Search for the cell housing the specified text and yield its [X, Y] center coordinate. 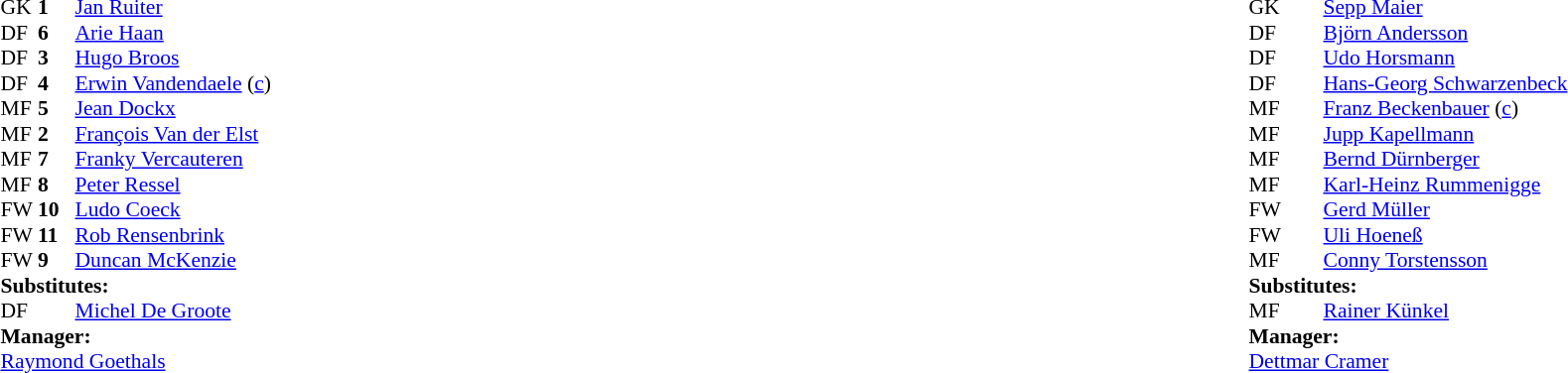
5 [57, 108]
Uli Hoeneß [1446, 235]
Rainer Künkel [1446, 311]
Hugo Broos [173, 59]
Ludo Coeck [173, 209]
Arie Haan [173, 33]
François Van der Elst [173, 134]
Gerd Müller [1446, 209]
Franz Beckenbauer (c) [1446, 108]
2 [57, 134]
Duncan McKenzie [173, 261]
Björn Andersson [1446, 33]
Udo Horsmann [1446, 59]
Jean Dockx [173, 108]
Conny Torstensson [1446, 261]
Michel De Groote [173, 311]
3 [57, 59]
Peter Ressel [173, 185]
Karl-Heinz Rummenigge [1446, 185]
Jupp Kapellmann [1446, 134]
4 [57, 83]
Franky Vercauteren [173, 160]
9 [57, 261]
Hans-Georg Schwarzenbeck [1446, 83]
Bernd Dürnberger [1446, 160]
Erwin Vandendaele (c) [173, 83]
8 [57, 185]
7 [57, 160]
6 [57, 33]
10 [57, 209]
Rob Rensenbrink [173, 235]
11 [57, 235]
